For the text-containing cell, return its midpoint in (x, y) coordinate format. 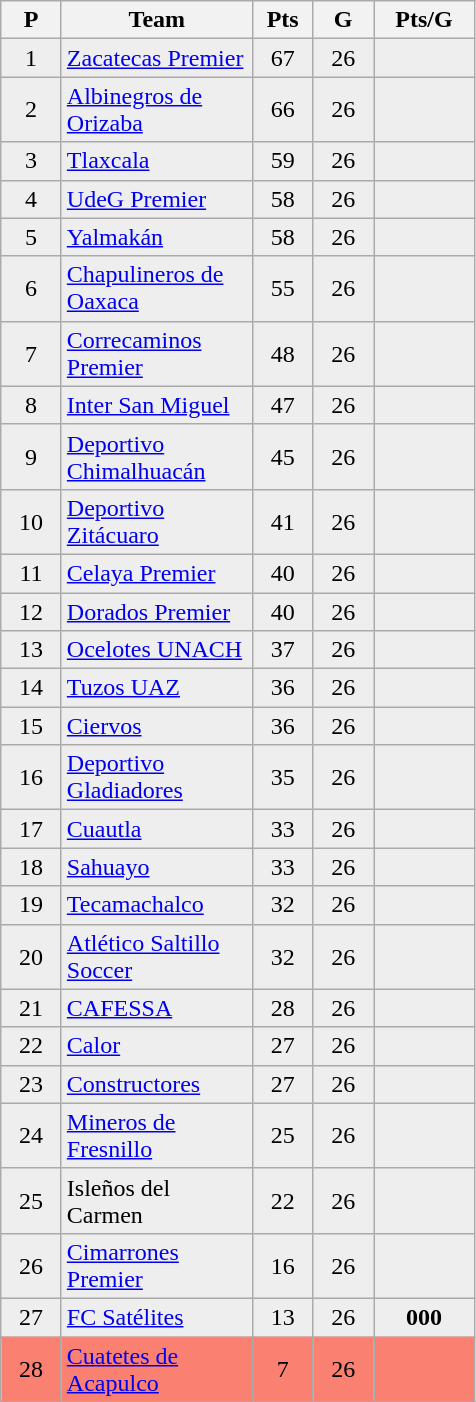
P (32, 20)
UdeG Premier (156, 199)
Tlaxcala (156, 161)
11 (32, 573)
Ciervos (156, 726)
19 (32, 905)
10 (32, 522)
Correcaminos Premier (156, 354)
59 (282, 161)
G (344, 20)
55 (282, 288)
Chapulineros de Oaxaca (156, 288)
Celaya Premier (156, 573)
CAFESSA (156, 1008)
66 (282, 110)
21 (32, 1008)
15 (32, 726)
37 (282, 650)
Tecamachalco (156, 905)
Albinegros de Orizaba (156, 110)
Sahuayo (156, 867)
Mineros de Fresnillo (156, 1136)
45 (282, 456)
1 (32, 58)
Calor (156, 1046)
18 (32, 867)
41 (282, 522)
Atlético Saltillo Soccer (156, 956)
Cuatetes de Acapulco (156, 1368)
6 (32, 288)
Cuautla (156, 829)
Deportivo Gladiadores (156, 778)
17 (32, 829)
23 (32, 1084)
Cimarrones Premier (156, 1266)
Zacatecas Premier (156, 58)
24 (32, 1136)
Team (156, 20)
35 (282, 778)
8 (32, 405)
2 (32, 110)
000 (424, 1317)
47 (282, 405)
Pts (282, 20)
5 (32, 237)
Constructores (156, 1084)
Isleños del Carmen (156, 1200)
9 (32, 456)
Ocelotes UNACH (156, 650)
FC Satélites (156, 1317)
67 (282, 58)
Deportivo Chimalhuacán (156, 456)
Yalmakán (156, 237)
3 (32, 161)
12 (32, 611)
Deportivo Zitácuaro (156, 522)
Dorados Premier (156, 611)
48 (282, 354)
4 (32, 199)
Pts/G (424, 20)
Inter San Miguel (156, 405)
14 (32, 688)
Tuzos UAZ (156, 688)
20 (32, 956)
